Extract the [X, Y] coordinate from the center of the cell holding the provided text.  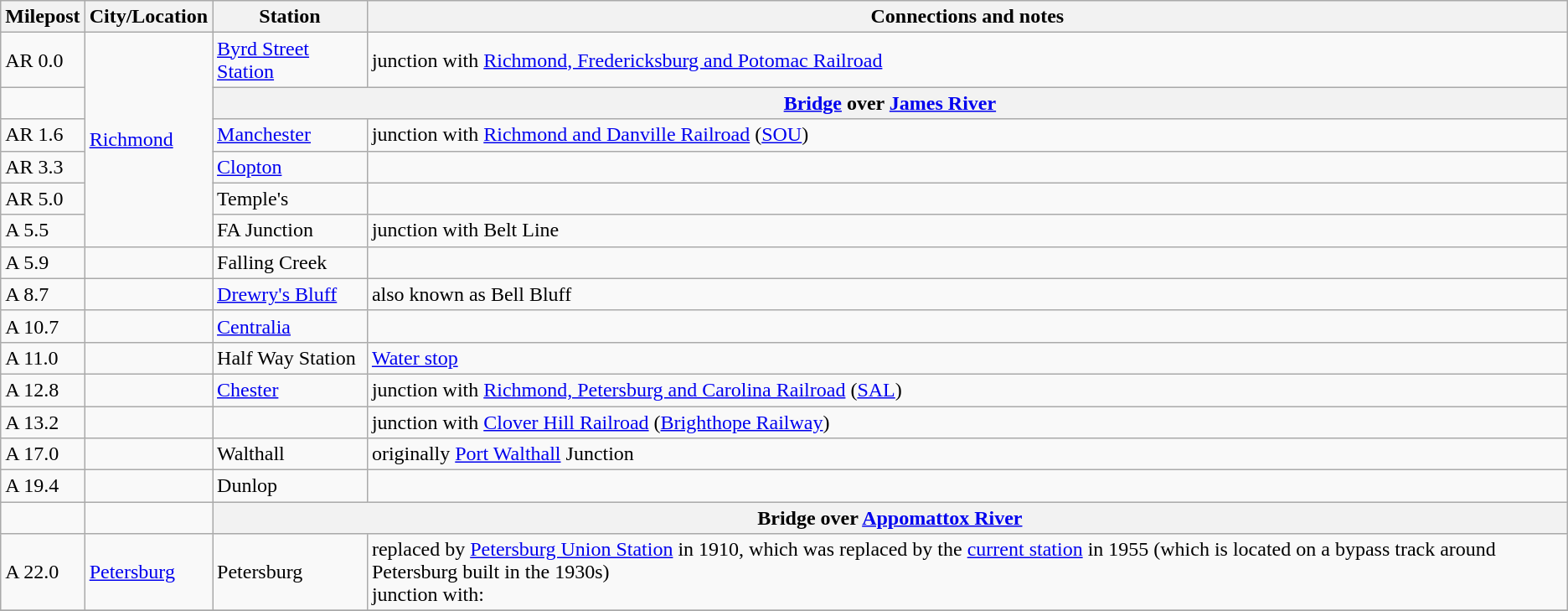
A 12.8 [43, 390]
AR 3.3 [43, 167]
AR 1.6 [43, 135]
Bridge over Appomattox River [890, 518]
junction with Richmond, Petersburg and Carolina Railroad (SAL) [967, 390]
junction with Belt Line [967, 230]
Water stop [967, 358]
Falling Creek [290, 262]
also known as Bell Bluff [967, 294]
junction with Richmond, Fredericksburg and Potomac Railroad [967, 60]
Chester [290, 390]
A 22.0 [43, 572]
junction with Richmond and Danville Railroad (SOU) [967, 135]
A 17.0 [43, 454]
Manchester [290, 135]
City/Location [148, 17]
A 5.5 [43, 230]
A 13.2 [43, 422]
A 11.0 [43, 358]
A 19.4 [43, 486]
Dunlop [290, 486]
AR 0.0 [43, 60]
A 8.7 [43, 294]
junction with Clover Hill Railroad (Brighthope Railway) [967, 422]
Richmond [148, 139]
Bridge over James River [890, 103]
A 5.9 [43, 262]
Centralia [290, 326]
Clopton [290, 167]
Station [290, 17]
Half Way Station [290, 358]
Byrd Street Station [290, 60]
Temple's [290, 199]
Connections and notes [967, 17]
AR 5.0 [43, 199]
originally Port Walthall Junction [967, 454]
FA Junction [290, 230]
Drewry's Bluff [290, 294]
Milepost [43, 17]
A 10.7 [43, 326]
Walthall [290, 454]
